For the text-containing cell, return its midpoint in (x, y) coordinate format. 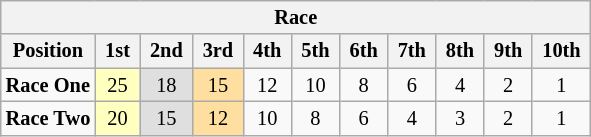
5th (315, 51)
1st (118, 51)
25 (118, 85)
20 (118, 118)
18 (166, 85)
3 (460, 118)
6th (364, 51)
4th (267, 51)
7th (412, 51)
2nd (166, 51)
9th (508, 51)
8th (460, 51)
Race (296, 17)
Race One (48, 85)
Position (48, 51)
Race Two (48, 118)
3rd (218, 51)
10th (561, 51)
